Locate the cell with the specified text and output its (x, y) center coordinate. 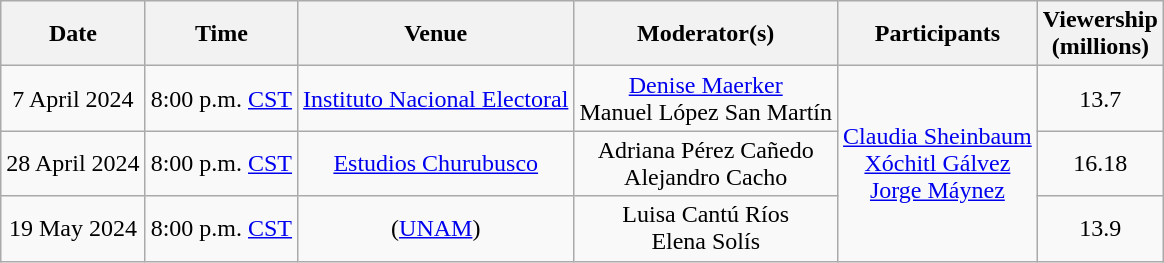
19 May 2024 (73, 228)
Time (221, 34)
Instituto Nacional Electoral (436, 98)
(UNAM) (436, 228)
Luisa Cantú RíosElena Solís (706, 228)
13.7 (1100, 98)
Claudia SheinbaumXóchitl GálvezJorge Máynez (938, 164)
Moderator(s) (706, 34)
7 April 2024 (73, 98)
Venue (436, 34)
Date (73, 34)
16.18 (1100, 164)
28 April 2024 (73, 164)
13.9 (1100, 228)
Denise MaerkerManuel López San Martín (706, 98)
Estudios Churubusco (436, 164)
Participants (938, 34)
Adriana Pérez CañedoAlejandro Cacho (706, 164)
Viewership(millions) (1100, 34)
